From the cell containing the given text, extract its center point as [X, Y] coordinate. 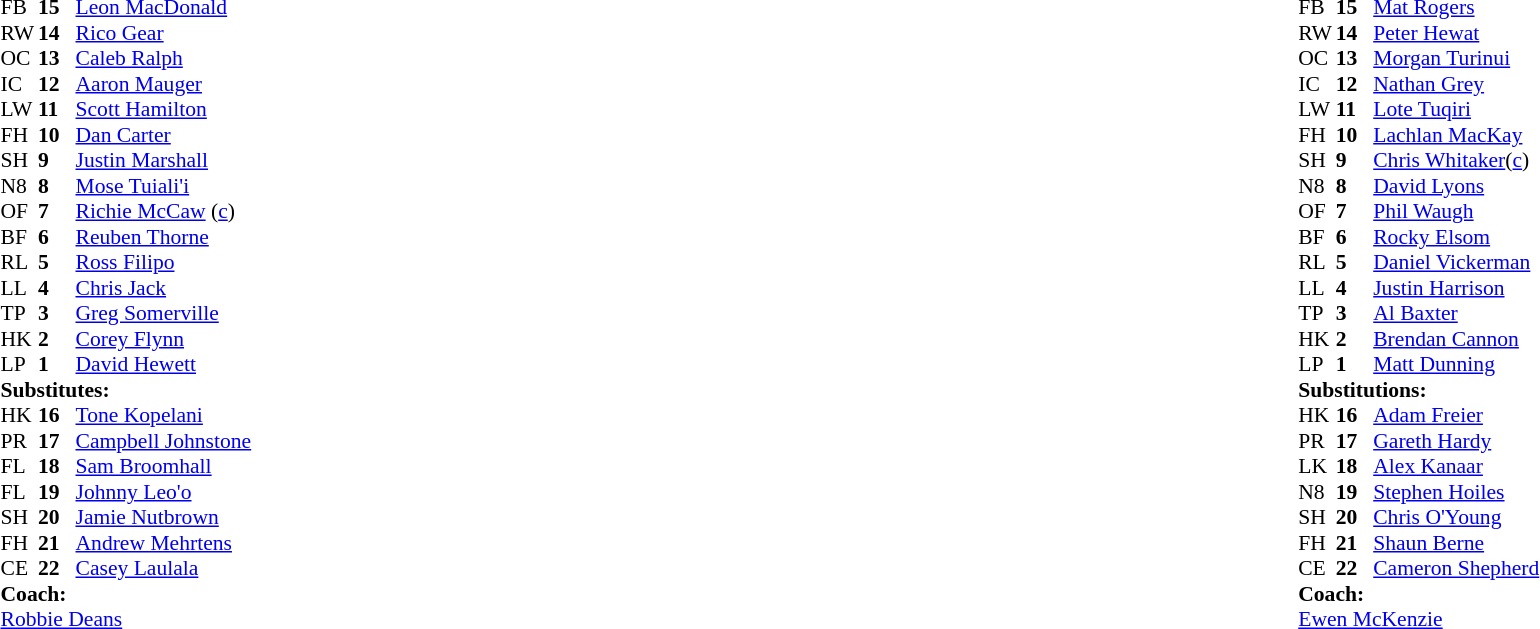
Peter Hewat [1456, 33]
Caleb Ralph [164, 59]
LK [1317, 467]
Jamie Nutbrown [164, 517]
Casey Laulala [164, 569]
David Lyons [1456, 186]
Scott Hamilton [164, 109]
Tone Kopelani [164, 415]
Richie McCaw (c) [164, 211]
Substitutes: [126, 390]
Stephen Hoiles [1456, 492]
Brendan Cannon [1456, 339]
Chris O'Young [1456, 517]
Aaron Mauger [164, 84]
Reuben Thorne [164, 237]
Cameron Shepherd [1456, 569]
Ross Filipo [164, 263]
Rico Gear [164, 33]
Johnny Leo'o [164, 492]
Daniel Vickerman [1456, 263]
Greg Somerville [164, 313]
David Hewett [164, 365]
Corey Flynn [164, 339]
Substitutions: [1418, 390]
Phil Waugh [1456, 211]
Campbell Johnstone [164, 441]
Alex Kanaar [1456, 467]
Justin Marshall [164, 161]
Shaun Berne [1456, 543]
Morgan Turinui [1456, 59]
Al Baxter [1456, 313]
Matt Dunning [1456, 365]
Lachlan MacKay [1456, 135]
Rocky Elsom [1456, 237]
Mose Tuiali'i [164, 186]
Sam Broomhall [164, 467]
Andrew Mehrtens [164, 543]
Chris Jack [164, 288]
Adam Freier [1456, 415]
Gareth Hardy [1456, 441]
Lote Tuqiri [1456, 109]
Dan Carter [164, 135]
Justin Harrison [1456, 288]
Chris Whitaker(c) [1456, 161]
Nathan Grey [1456, 84]
